Pinpoint the cell where the given text exists, returning its [x, y] midpoint coordinate. 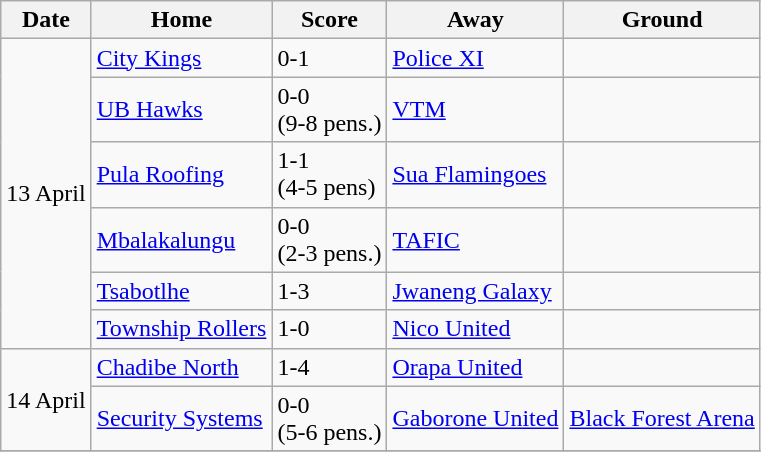
Home [182, 20]
UB Hawks [182, 110]
Sua Flamingoes [476, 174]
0-0(9-8 pens.) [330, 110]
0-1 [330, 58]
VTM [476, 110]
1-1(4-5 pens) [330, 174]
Black Forest Arena [662, 418]
TAFIC [476, 240]
Jwaneng Galaxy [476, 291]
0-0(2-3 pens.) [330, 240]
1-4 [330, 367]
Pula Roofing [182, 174]
Nico United [476, 329]
Mbalakalungu [182, 240]
1-3 [330, 291]
Township Rollers [182, 329]
Orapa United [476, 367]
Gaborone United [476, 418]
Ground [662, 20]
Date [46, 20]
Score [330, 20]
Police XI [476, 58]
14 April [46, 400]
Away [476, 20]
1-0 [330, 329]
13 April [46, 194]
Chadibe North [182, 367]
City Kings [182, 58]
Tsabotlhe [182, 291]
Security Systems [182, 418]
0-0(5-6 pens.) [330, 418]
